Identify which cell holds the provided text, then report its (x, y) central coordinate. 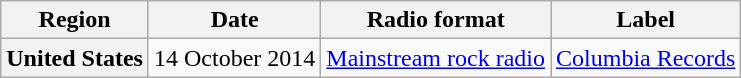
Mainstream rock radio (436, 58)
Region (75, 20)
Label (645, 20)
14 October 2014 (234, 58)
Columbia Records (645, 58)
Date (234, 20)
United States (75, 58)
Radio format (436, 20)
